Output the (x, y) coordinate of the center of the cell containing the given text.  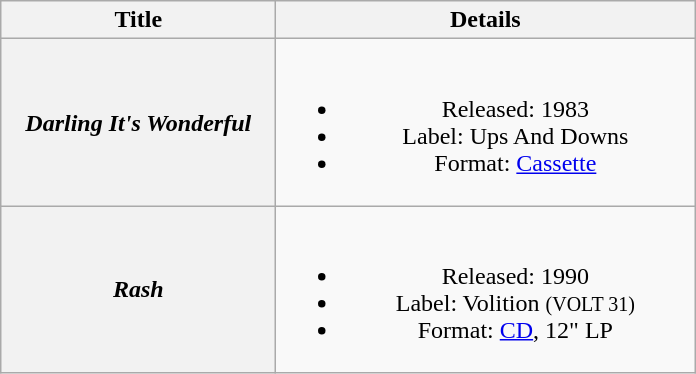
Details (486, 20)
Title (138, 20)
Released: 1990Label: Volition (VOLT 31)Format: CD, 12" LP (486, 290)
Released: 1983Label: Ups And DownsFormat: Cassette (486, 122)
Darling It's Wonderful (138, 122)
Rash (138, 290)
